Scan for the cell matching the given text and deliver its [x, y] coordinate at center. 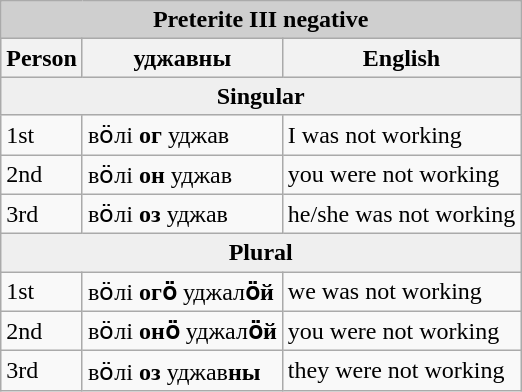
вӧлі ог уджав [182, 135]
he/she was not working [401, 214]
вӧлі оз уджавны [182, 371]
Plural [261, 253]
вӧлі онӧ уджалӧй [182, 331]
вӧлі он уджав [182, 174]
уджавны [182, 58]
we was not working [401, 292]
вӧлі огӧ уджалӧй [182, 292]
they were not working [401, 371]
Preterite III negative [261, 20]
I was not working [401, 135]
вӧлі оз уджав [182, 214]
Singular [261, 96]
Person [42, 58]
English [401, 58]
